Provide the [x, y] coordinate of the cell's center where the given text is located.  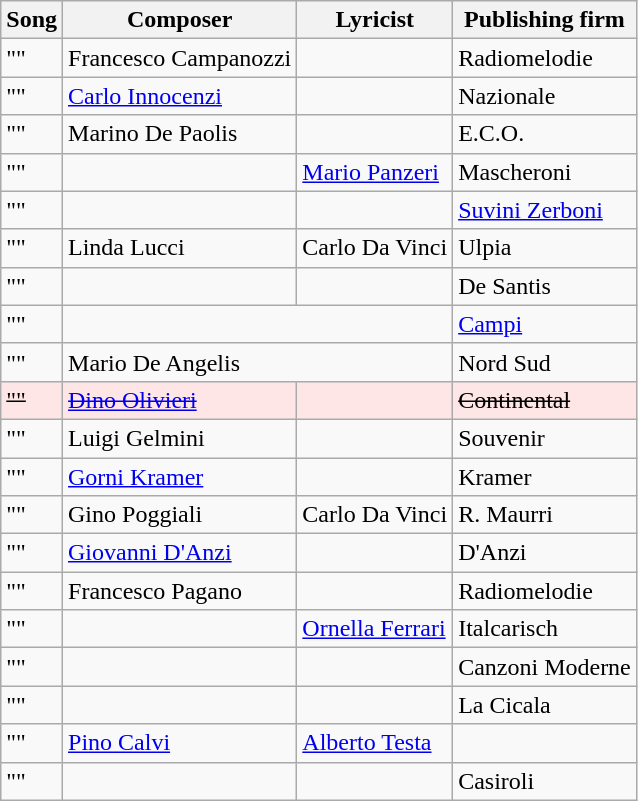
Ornella Ferrari [375, 629]
Mario De Angelis [258, 362]
Song [32, 20]
Italcarisch [545, 629]
La Cicala [545, 705]
Luigi Gelmini [180, 438]
Nord Sud [545, 362]
Composer [180, 20]
Marino De Paolis [180, 134]
Mario Panzeri [375, 172]
R. Maurri [545, 515]
Pino Calvi [180, 743]
Gino Poggiali [180, 515]
Suvini Zerboni [545, 210]
Lyricist [375, 20]
Kramer [545, 477]
Gorni Kramer [180, 477]
Alberto Testa [375, 743]
Nazionale [545, 96]
Continental [545, 400]
Francesco Pagano [180, 591]
Ulpia [545, 248]
Carlo Innocenzi [180, 96]
E.C.O. [545, 134]
Giovanni D'Anzi [180, 553]
Campi [545, 324]
D'Anzi [545, 553]
Francesco Campanozzi [180, 58]
Dino Olivieri [180, 400]
Mascheroni [545, 172]
Publishing firm [545, 20]
Canzoni Moderne [545, 667]
De Santis [545, 286]
Souvenir [545, 438]
Linda Lucci [180, 248]
Casiroli [545, 781]
